Scan for the cell matching the given text and deliver its (X, Y) coordinate at center. 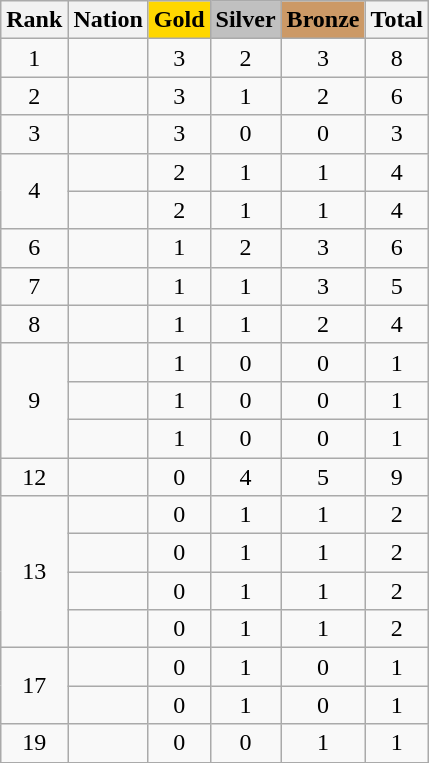
7 (34, 286)
Total (397, 20)
Nation (108, 20)
Bronze (323, 20)
Gold (179, 20)
17 (34, 686)
12 (34, 477)
19 (34, 743)
Silver (246, 20)
13 (34, 572)
Rank (34, 20)
